Pinpoint the cell where the given text exists, returning its (x, y) midpoint coordinate. 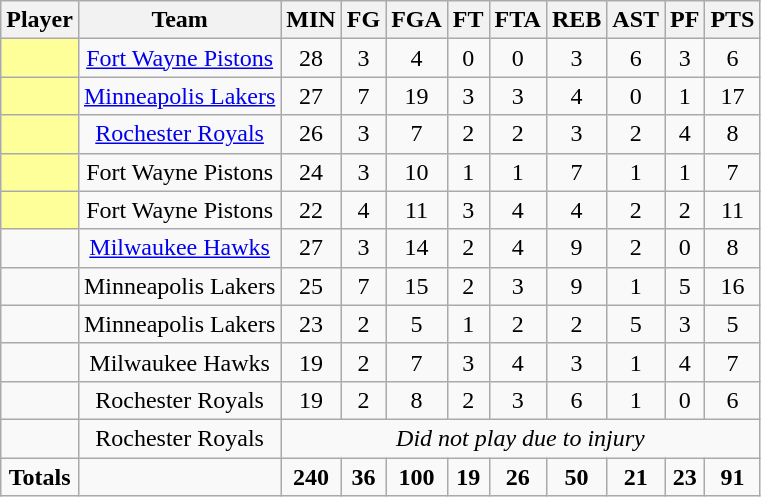
21 (636, 477)
25 (311, 286)
16 (732, 286)
100 (417, 477)
17 (732, 96)
22 (311, 210)
FT (468, 20)
24 (311, 172)
MIN (311, 20)
Did not play due to injury (520, 438)
FGA (417, 20)
36 (363, 477)
Team (179, 20)
FG (363, 20)
91 (732, 477)
28 (311, 58)
Totals (40, 477)
50 (576, 477)
Player (40, 20)
PTS (732, 20)
10 (417, 172)
AST (636, 20)
PF (685, 20)
15 (417, 286)
14 (417, 248)
240 (311, 477)
REB (576, 20)
FTA (518, 20)
